From the cell containing the given text, extract its center point as [X, Y] coordinate. 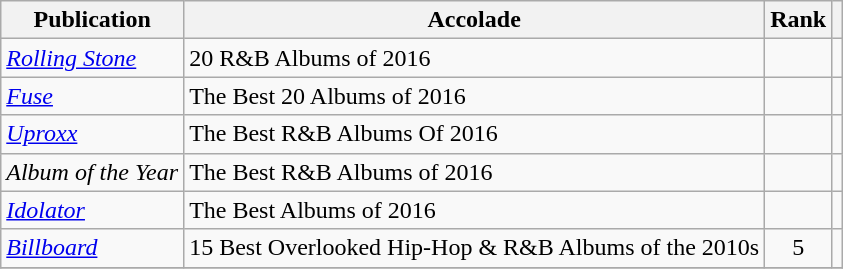
20 R&B Albums of 2016 [474, 58]
Idolator [92, 210]
The Best R&B Albums of 2016 [474, 172]
Billboard [92, 248]
Accolade [474, 20]
Fuse [92, 96]
The Best R&B Albums Of 2016 [474, 134]
15 Best Overlooked Hip-Hop & R&B Albums of the 2010s [474, 248]
Rank [798, 20]
The Best 20 Albums of 2016 [474, 96]
Uproxx [92, 134]
The Best Albums of 2016 [474, 210]
Rolling Stone [92, 58]
Album of the Year [92, 172]
Publication [92, 20]
5 [798, 248]
